Identify which cell holds the provided text, then report its (X, Y) central coordinate. 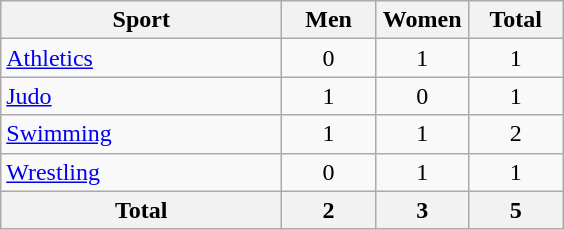
Swimming (142, 134)
3 (422, 210)
Women (422, 20)
Men (329, 20)
Athletics (142, 58)
5 (516, 210)
Judo (142, 96)
Wrestling (142, 172)
Sport (142, 20)
